Output the [x, y] coordinate of the center of the cell containing the given text.  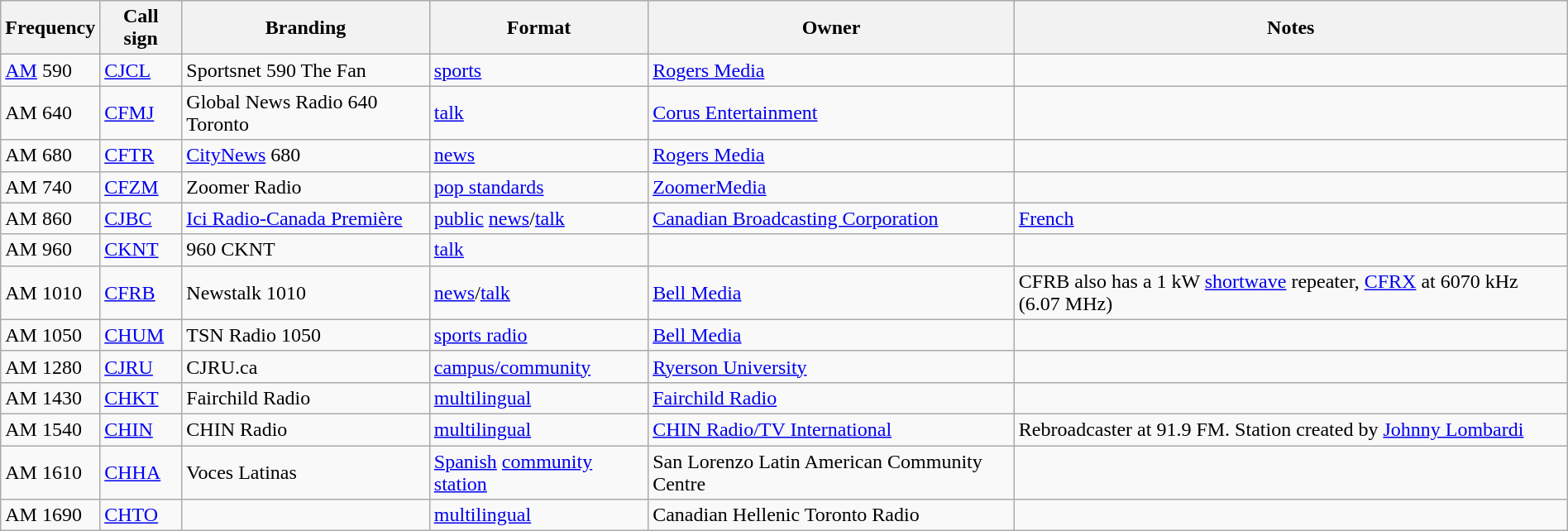
CHIN Radio [306, 429]
Canadian Hellenic Toronto Radio [832, 515]
CHHA [141, 471]
Notes [1290, 28]
CHKT [141, 398]
Rebroadcaster at 91.9 FM. Station created by Johnny Lombardi [1290, 429]
CJCL [141, 70]
Format [538, 28]
CFTR [141, 155]
AM 680 [50, 155]
San Lorenzo Latin American Community Centre [832, 471]
CFMJ [141, 112]
Voces Latinas [306, 471]
Spanish community station [538, 471]
TSN Radio 1050 [306, 335]
sports [538, 70]
AM 1010 [50, 293]
Sportsnet 590 The Fan [306, 70]
CJRU.ca [306, 366]
Global News Radio 640 Toronto [306, 112]
French [1290, 218]
news/talk [538, 293]
Call sign [141, 28]
Ici Radio-Canada Première [306, 218]
AM 1430 [50, 398]
CJRU [141, 366]
public news/talk [538, 218]
CHTO [141, 515]
AM 740 [50, 187]
AM 860 [50, 218]
Owner [832, 28]
sports radio [538, 335]
ZoomerMedia [832, 187]
AM 640 [50, 112]
Canadian Broadcasting Corporation [832, 218]
CKNT [141, 250]
AM 960 [50, 250]
Newstalk 1010 [306, 293]
campus/community [538, 366]
Ryerson University [832, 366]
AM 590 [50, 70]
Corus Entertainment [832, 112]
AM 1050 [50, 335]
news [538, 155]
CFRB also has a 1 kW shortwave repeater, CFRX at 6070 kHz (6.07 MHz) [1290, 293]
CFRB [141, 293]
AM 1610 [50, 471]
Branding [306, 28]
CFZM [141, 187]
AM 1690 [50, 515]
CHUM [141, 335]
CityNews 680 [306, 155]
CHIN Radio/TV International [832, 429]
Frequency [50, 28]
CHIN [141, 429]
Zoomer Radio [306, 187]
pop standards [538, 187]
CJBC [141, 218]
AM 1540 [50, 429]
AM 1280 [50, 366]
960 CKNT [306, 250]
